Return the (x, y) coordinate for the center point of the cell that contains the specified text.  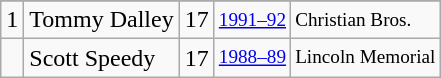
1 (12, 20)
Christian Bros. (366, 20)
Lincoln Memorial (366, 58)
Scott Speedy (102, 58)
Tommy Dalley (102, 20)
1988–89 (252, 58)
1991–92 (252, 20)
